Find where the given text appears and provide that cell's center as [X, Y] coordinate. 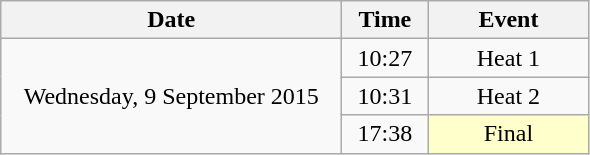
Heat 1 [508, 58]
10:31 [385, 96]
Event [508, 20]
Final [508, 134]
17:38 [385, 134]
10:27 [385, 58]
Time [385, 20]
Date [172, 20]
Wednesday, 9 September 2015 [172, 96]
Heat 2 [508, 96]
